Find where the given text appears and provide that cell's center as (x, y) coordinate. 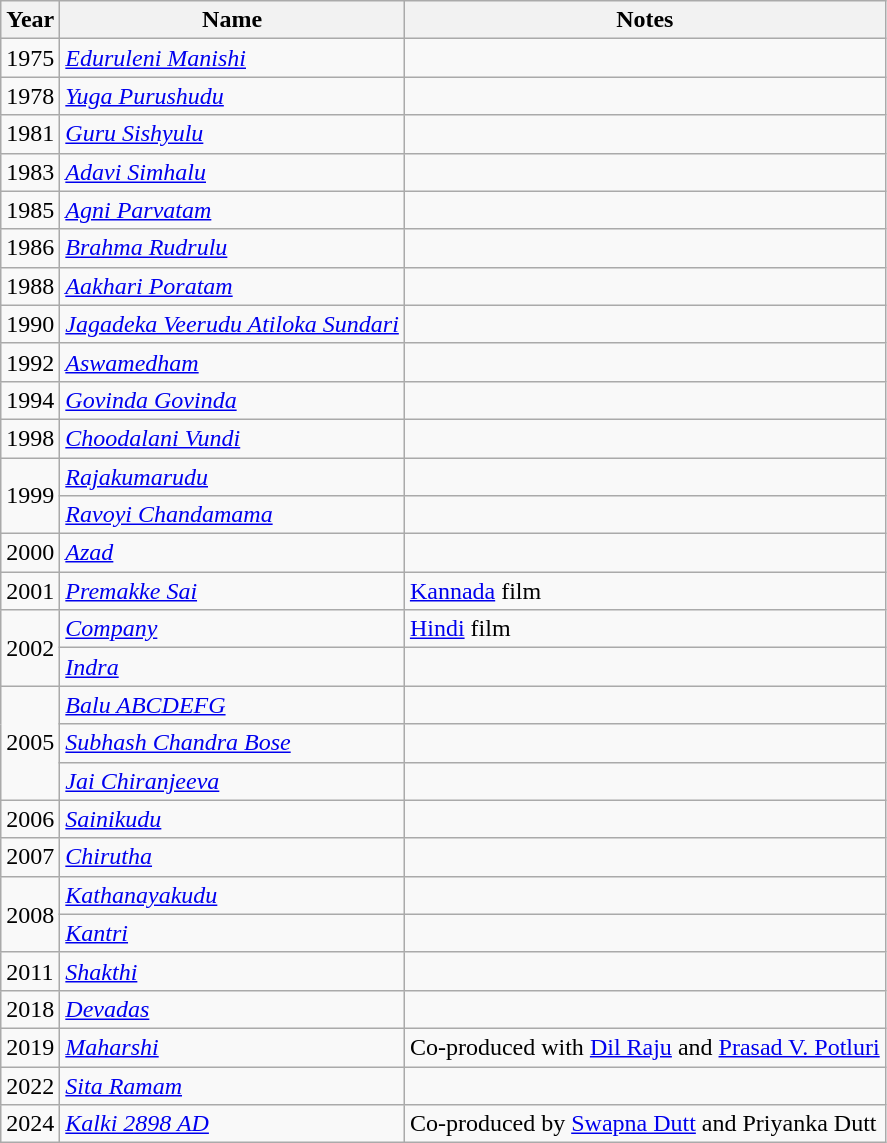
2001 (30, 591)
1975 (30, 58)
Co-produced by Swapna Dutt and Priyanka Dutt (644, 1124)
2000 (30, 553)
1994 (30, 400)
Kathanayakudu (232, 895)
Kantri (232, 933)
Balu ABCDEFG (232, 705)
Ravoyi Chandamama (232, 515)
Adavi Simhalu (232, 172)
Year (30, 20)
2006 (30, 819)
Eduruleni Manishi (232, 58)
Indra (232, 667)
2018 (30, 1009)
Sita Ramam (232, 1085)
Yuga Purushudu (232, 96)
1992 (30, 362)
Hindi film (644, 629)
Guru Sishyulu (232, 134)
1983 (30, 172)
2008 (30, 914)
Notes (644, 20)
Aakhari Poratam (232, 286)
2005 (30, 743)
2022 (30, 1085)
Aswamedham (232, 362)
Chirutha (232, 857)
Devadas (232, 1009)
1988 (30, 286)
2024 (30, 1124)
1998 (30, 438)
Sainikudu (232, 819)
2011 (30, 971)
2002 (30, 648)
2019 (30, 1047)
Kalki 2898 AD (232, 1124)
1986 (30, 248)
1990 (30, 324)
1985 (30, 210)
Jai Chiranjeeva (232, 781)
Maharshi (232, 1047)
Co-produced with Dil Raju and Prasad V. Potluri (644, 1047)
1999 (30, 496)
Rajakumarudu (232, 477)
Subhash Chandra Bose (232, 743)
Jagadeka Veerudu Atiloka Sundari (232, 324)
2007 (30, 857)
Company (232, 629)
Azad (232, 553)
Choodalani Vundi (232, 438)
Brahma Rudrulu (232, 248)
Kannada film (644, 591)
Premakke Sai (232, 591)
Shakthi (232, 971)
Agni Parvatam (232, 210)
Name (232, 20)
1981 (30, 134)
1978 (30, 96)
Govinda Govinda (232, 400)
